From the cell containing the given text, extract its center point as [x, y] coordinate. 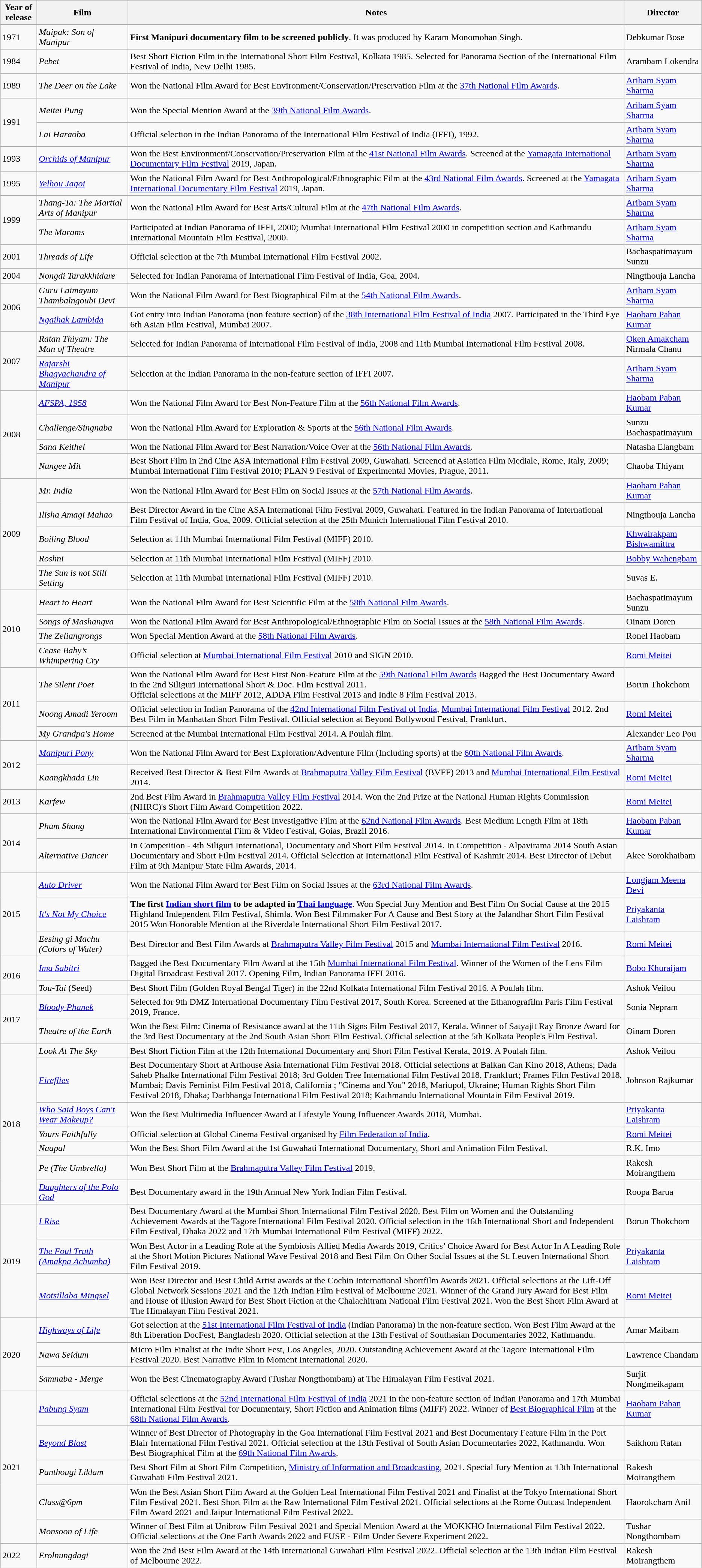
Ronel Haobam [663, 636]
Selected for Indian Panorama of International Film Festival of India, Goa, 2004. [376, 276]
Won the National Film Award for Best Environment/Conservation/Preservation Film at the 37th National Film Awards. [376, 86]
The Silent Poet [82, 685]
Year of release [19, 13]
Johnson Rajkumar [663, 1080]
Notes [376, 13]
Fireflies [82, 1080]
Won the National Film Award for Best Film on Social Issues at the 63rd National Film Awards. [376, 885]
Daughters of the Polo God [82, 1192]
1989 [19, 86]
2017 [19, 1019]
Bobby Wahengbam [663, 558]
Heart to Heart [82, 602]
R.K. Imo [663, 1148]
Boiling Blood [82, 539]
Alexander Leo Pou [663, 734]
Roshni [82, 558]
Selected for Indian Panorama of International Film Festival of India, 2008 and 11th Mumbai International Film Festival 2008. [376, 344]
2006 [19, 307]
Arambam Lokendra [663, 62]
Erolnungdagi [82, 1556]
1995 [19, 183]
The Deer on the Lake [82, 86]
Saikhom Ratan [663, 1443]
Threads of Life [82, 257]
Ratan Thiyam: The Man of Theatre [82, 344]
2020 [19, 1355]
1991 [19, 122]
Won the National Film Award for Best Arts/Cultural Film at the 47th National Film Awards. [376, 208]
Won the Best Multimedia Influencer Award at Lifestyle Young Influencer Awards 2018, Mumbai. [376, 1115]
Bloody Phanek [82, 1007]
Won the Special Mention Award at the 39th National Film Awards. [376, 110]
Debkumar Bose [663, 37]
1971 [19, 37]
Film [82, 13]
Ngaihak Lambida [82, 320]
Won the National Film Award for Best Biographical Film at the 54th National Film Awards. [376, 295]
Sunzu Bachaspatimayum [663, 428]
Selected for 9th DMZ International Documentary Film Festival 2017, South Korea. Screened at the Ethanografilm Paris Film Festival 2019, France. [376, 1007]
Cease Baby’s Whimpering Cry [82, 655]
Yelhou Jagoi [82, 183]
Official selection at Mumbai International Film Festival 2010 and SIGN 2010. [376, 655]
Look At The Sky [82, 1050]
Mr. India [82, 491]
Thang-Ta: The Martial Arts of Manipur [82, 208]
The Marams [82, 232]
2021 [19, 1467]
Best Short Fiction Film at the 12th International Documentary and Short Film Festival Kerala, 2019. A Poulah film. [376, 1050]
Naapal [82, 1148]
The Sun is not Still Setting [82, 578]
Panthougi Liklam [82, 1472]
Maipak: Son of Manipur [82, 37]
Ilisha Amagi Mahao [82, 515]
Nungee Mit [82, 466]
2004 [19, 276]
Lai Haraoba [82, 134]
Won the National Film Award for Best Anthropological/Ethnographic Film on Social Issues at the 58th National Film Awards. [376, 621]
Class@6pm [82, 1502]
Won the National Film Award for Best Exploration/Adventure Film (Including sports) at the 60th National Film Awards. [376, 753]
Best Director and Best Film Awards at Brahmaputra Valley Film Festival 2015 and Mumbai International Film Festival 2016. [376, 944]
2007 [19, 362]
Kaangkhada Lin [82, 777]
2022 [19, 1556]
Official selection at the 7th Mumbai International Film Festival 2002. [376, 257]
I Rise [82, 1221]
Khwairakpam Bishwamittra [663, 539]
Won Best Short Film at the Brahmaputra Valley Film Festival 2019. [376, 1168]
Lawrence Chandam [663, 1355]
2011 [19, 704]
Sonia Nepram [663, 1007]
Songs of Mashangva [82, 621]
Won the Best Cinematography Award (Tushar Nongthombam) at The Himalayan Film Festival 2021. [376, 1379]
Pabung Syam [82, 1408]
Best Short Film (Golden Royal Bengal Tiger) in the 22nd Kolkata International Film Festival 2016. A Poulah film. [376, 987]
Sana Keithel [82, 447]
Won the Best Short Film Award at the 1st Guwahati International Documentary, Short and Animation Film Festival. [376, 1148]
2012 [19, 765]
Eesing gi Machu (Colors of Water) [82, 944]
Suvas E. [663, 578]
Selection at the Indian Panorama in the non-feature section of IFFI 2007. [376, 374]
Beyond Blast [82, 1443]
2014 [19, 843]
Won Special Mention Award at the 58th National Film Awards. [376, 636]
Guru Laimayum Thambalngoubi Devi [82, 295]
Won the National Film Award for Best Narration/Voice Over at the 56th National Film Awards. [376, 447]
First Manipuri documentary film to be screened publicly. It was produced by Karam Monomohan Singh. [376, 37]
Oken AmakchamNirmala Chanu [663, 344]
2009 [19, 534]
Won the National Film Award for Best Film on Social Issues at the 57th National Film Awards. [376, 491]
Manipuri Pony [82, 753]
Yours Faithfully [82, 1134]
2018 [19, 1124]
Samnaba - Merge [82, 1379]
Haorokcham Anil [663, 1502]
AFSPA, 1958 [82, 403]
Tushar Nongthombam [663, 1532]
Nongdi Tarakkhidare [82, 276]
Pe (The Umbrella) [82, 1168]
Amar Maibam [663, 1330]
Meitei Pung [82, 110]
Challenge/Singnaba [82, 428]
1993 [19, 159]
Director [663, 13]
Best Documentary award in the 19th Annual New York Indian Film Festival. [376, 1192]
Bobo Khuraijam [663, 968]
Karfew [82, 802]
1984 [19, 62]
Monsoon of Life [82, 1532]
Won the National Film Award for Best Non-Feature Film at the 56th National Film Awards. [376, 403]
Surjit Nongmeikapam [663, 1379]
2016 [19, 975]
2019 [19, 1261]
2008 [19, 434]
Nawa Seidum [82, 1355]
It's Not My Choice [82, 914]
Auto Driver [82, 885]
The Foul Truth (Amakpa Achumba) [82, 1256]
Highways of Life [82, 1330]
Official selection in the Indian Panorama of the International Film Festival of India (IFFI), 1992. [376, 134]
Who Said Boys Can't Wear Makeup? [82, 1115]
Won the National Film Award for Best Scientific Film at the 58th National Film Awards. [376, 602]
Theatre of the Earth [82, 1031]
Won the National Film Award for Exploration & Sports at the 56th National Film Awards. [376, 428]
Orchids of Manipur [82, 159]
Noong Amadi Yeroom [82, 714]
2013 [19, 802]
My Grandpa's Home [82, 734]
The Zeliangrongs [82, 636]
2001 [19, 257]
Official selection at Global Cinema Festival organised by Film Federation of India. [376, 1134]
Ima Sabitri [82, 968]
Roopa Barua [663, 1192]
Motsillaba Mingsel [82, 1295]
Pebet [82, 62]
1999 [19, 220]
Rajarshi Bhagyachandra of Manipur [82, 374]
Akee Sorokhaibam [663, 855]
2010 [19, 629]
Alternative Dancer [82, 855]
2015 [19, 914]
Received Best Director & Best Film Awards at Brahmaputra Valley Film Festival (BVFF) 2013 and Mumbai International Film Festival 2014. [376, 777]
Tou-Tai (Seed) [82, 987]
Natasha Elangbam [663, 447]
Phum Shang [82, 826]
Chaoba Thiyam [663, 466]
Screened at the Mumbai International Film Festival 2014. A Poulah film. [376, 734]
Longjam Meena Devi [663, 885]
